Search for the cell housing the specified text and yield its (X, Y) center coordinate. 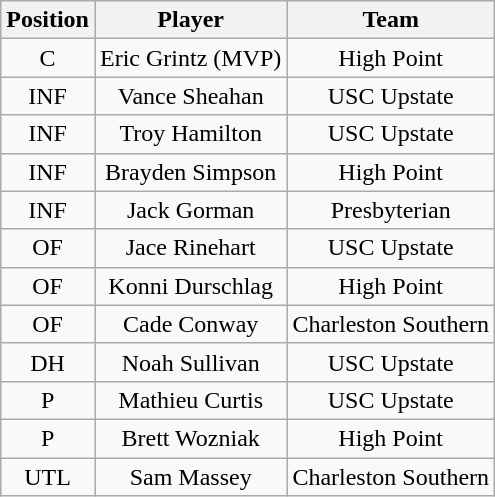
Cade Conway (190, 324)
Jace Rinehart (190, 248)
Sam Massey (190, 477)
Jack Gorman (190, 210)
UTL (48, 477)
Mathieu Curtis (190, 400)
DH (48, 362)
Konni Durschlag (190, 286)
Team (391, 20)
Presbyterian (391, 210)
Brett Wozniak (190, 438)
Player (190, 20)
Vance Sheahan (190, 96)
Troy Hamilton (190, 134)
Noah Sullivan (190, 362)
Brayden Simpson (190, 172)
Eric Grintz (MVP) (190, 58)
Position (48, 20)
C (48, 58)
